Pinpoint the cell where the given text exists, returning its (x, y) midpoint coordinate. 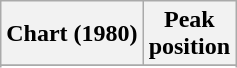
Chart (1980) (72, 34)
Peakposition (189, 34)
